Pinpoint the cell where the given text exists, returning its [X, Y] midpoint coordinate. 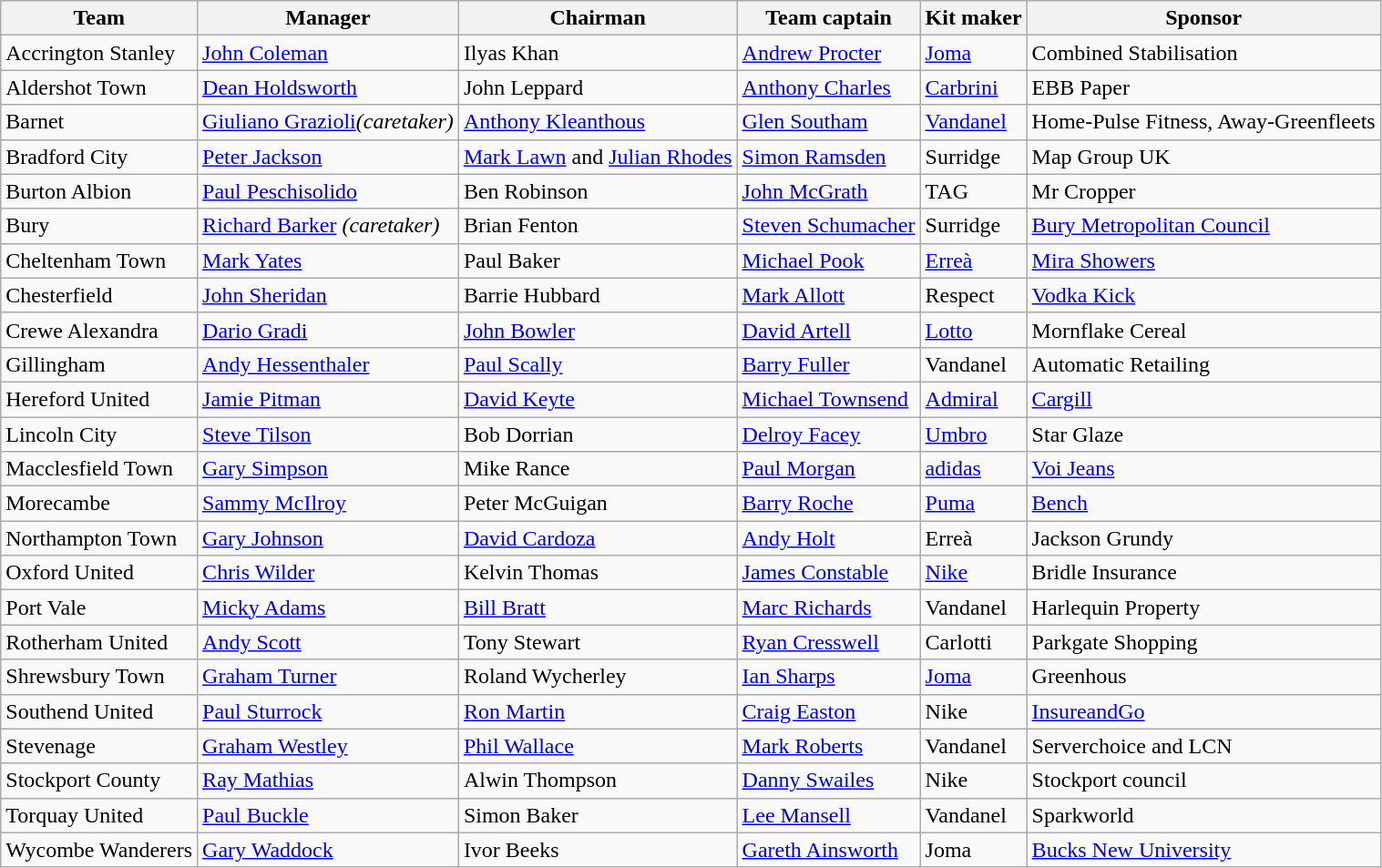
Gary Simpson [328, 469]
Mira Showers [1203, 260]
Paul Morgan [829, 469]
Port Vale [99, 608]
John Bowler [598, 330]
Graham Turner [328, 677]
Bridle Insurance [1203, 573]
Mike Rance [598, 469]
Gareth Ainsworth [829, 850]
Burton Albion [99, 191]
Dario Gradi [328, 330]
Mornflake Cereal [1203, 330]
Torquay United [99, 815]
Mark Roberts [829, 746]
David Artell [829, 330]
Lotto [973, 330]
Stockport council [1203, 781]
Ron Martin [598, 711]
Chairman [598, 18]
Barrie Hubbard [598, 295]
Lee Mansell [829, 815]
Micky Adams [328, 608]
James Constable [829, 573]
Richard Barker (caretaker) [328, 226]
Chesterfield [99, 295]
Macclesfield Town [99, 469]
Ray Mathias [328, 781]
David Keyte [598, 399]
Gary Waddock [328, 850]
Bury [99, 226]
Craig Easton [829, 711]
Aldershot Town [99, 87]
Bury Metropolitan Council [1203, 226]
Gillingham [99, 364]
Home-Pulse Fitness, Away-Greenfleets [1203, 122]
Barnet [99, 122]
Delroy Facey [829, 434]
Carlotti [973, 642]
Wycombe Wanderers [99, 850]
Mark Lawn and Julian Rhodes [598, 157]
Marc Richards [829, 608]
Cheltenham Town [99, 260]
Paul Baker [598, 260]
Simon Baker [598, 815]
Phil Wallace [598, 746]
Peter Jackson [328, 157]
InsureandGo [1203, 711]
Dean Holdsworth [328, 87]
John Coleman [328, 53]
Star Glaze [1203, 434]
Andy Scott [328, 642]
Map Group UK [1203, 157]
Northampton Town [99, 538]
Puma [973, 504]
Tony Stewart [598, 642]
Southend United [99, 711]
Paul Sturrock [328, 711]
Mark Yates [328, 260]
Jamie Pitman [328, 399]
Vodka Kick [1203, 295]
Sponsor [1203, 18]
Ben Robinson [598, 191]
Simon Ramsden [829, 157]
adidas [973, 469]
David Cardoza [598, 538]
Stevenage [99, 746]
Mr Cropper [1203, 191]
Team captain [829, 18]
Paul Peschisolido [328, 191]
Kit maker [973, 18]
Parkgate Shopping [1203, 642]
Harlequin Property [1203, 608]
Ilyas Khan [598, 53]
Gary Johnson [328, 538]
Glen Southam [829, 122]
Manager [328, 18]
Serverchoice and LCN [1203, 746]
Paul Scally [598, 364]
Bradford City [99, 157]
Automatic Retailing [1203, 364]
Oxford United [99, 573]
Steve Tilson [328, 434]
John Sheridan [328, 295]
Stockport County [99, 781]
Sammy McIlroy [328, 504]
Lincoln City [99, 434]
Combined Stabilisation [1203, 53]
Shrewsbury Town [99, 677]
Peter McGuigan [598, 504]
Anthony Kleanthous [598, 122]
Alwin Thompson [598, 781]
TAG [973, 191]
Carbrini [973, 87]
EBB Paper [1203, 87]
Ian Sharps [829, 677]
Voi Jeans [1203, 469]
Team [99, 18]
Bob Dorrian [598, 434]
Umbro [973, 434]
Hereford United [99, 399]
Barry Fuller [829, 364]
Respect [973, 295]
Andrew Procter [829, 53]
Andy Holt [829, 538]
Rotherham United [99, 642]
Ryan Cresswell [829, 642]
Graham Westley [328, 746]
Bucks New University [1203, 850]
Ivor Beeks [598, 850]
John Leppard [598, 87]
Giuliano Grazioli(caretaker) [328, 122]
Anthony Charles [829, 87]
Andy Hessenthaler [328, 364]
Kelvin Thomas [598, 573]
Crewe Alexandra [99, 330]
Morecambe [99, 504]
Paul Buckle [328, 815]
Steven Schumacher [829, 226]
Barry Roche [829, 504]
Accrington Stanley [99, 53]
Admiral [973, 399]
Chris Wilder [328, 573]
Cargill [1203, 399]
Michael Pook [829, 260]
Bill Bratt [598, 608]
John McGrath [829, 191]
Sparkworld [1203, 815]
Brian Fenton [598, 226]
Greenhous [1203, 677]
Michael Townsend [829, 399]
Danny Swailes [829, 781]
Jackson Grundy [1203, 538]
Bench [1203, 504]
Roland Wycherley [598, 677]
Mark Allott [829, 295]
